Scan for the cell matching the given text and deliver its [x, y] coordinate at center. 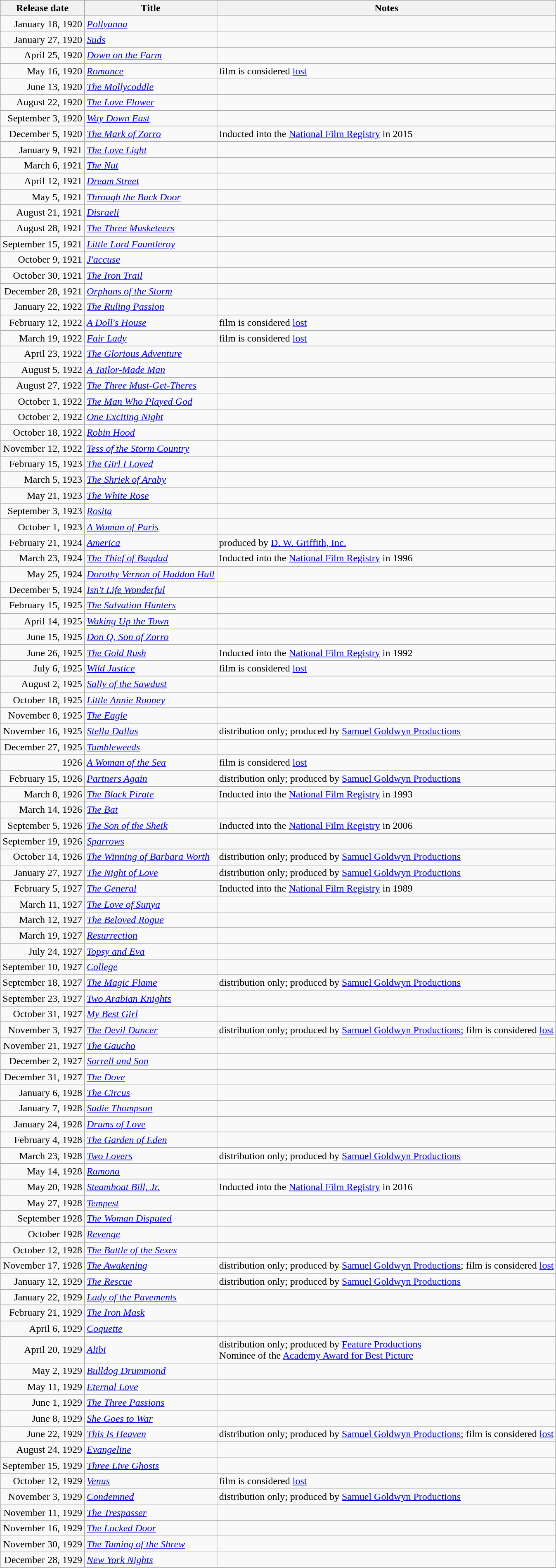
October 18, 1922 [43, 432]
A Tailor-Made Man [150, 370]
Isn't Life Wonderful [150, 590]
October 14, 1926 [43, 857]
October 18, 1925 [43, 700]
April 12, 1921 [43, 181]
April 23, 1922 [43, 354]
Disraeli [150, 213]
Fair Lady [150, 338]
The Nut [150, 165]
The Gold Rush [150, 652]
Robin Hood [150, 432]
Dorothy Vernon of Haddon Hall [150, 574]
June 1, 1929 [43, 1402]
This Is Heaven [150, 1434]
Through the Back Door [150, 197]
February 5, 1927 [43, 888]
Lady of the Pavements [150, 1297]
A Woman of Paris [150, 527]
The Salvation Hunters [150, 605]
April 20, 1929 [43, 1350]
The Beloved Rogue [150, 920]
June 26, 1925 [43, 652]
The White Rose [150, 496]
Condemned [150, 1497]
March 14, 1926 [43, 810]
October 12, 1928 [43, 1250]
The Thief of Bagdad [150, 558]
Ramona [150, 1171]
Sally of the Sawdust [150, 684]
October 9, 1921 [43, 260]
March 23, 1928 [43, 1155]
Steamboat Bill, Jr. [150, 1187]
September 3, 1920 [43, 118]
March 6, 1921 [43, 165]
August 22, 1920 [43, 102]
May 21, 1923 [43, 496]
January 9, 1921 [43, 149]
The Black Pirate [150, 794]
The Three Must-Get-Theres [150, 385]
My Best Girl [150, 1014]
Alibi [150, 1350]
Down on the Farm [150, 55]
Tumbleweeds [150, 747]
Little Lord Fauntleroy [150, 244]
Inducted into the National Film Registry in 1989 [386, 888]
The Mollycoddle [150, 87]
The Iron Mask [150, 1313]
March 19, 1922 [43, 338]
Inducted into the National Film Registry in 2016 [386, 1187]
October 30, 1921 [43, 275]
A Doll's House [150, 323]
Waking Up the Town [150, 621]
October 2, 1922 [43, 417]
October 1, 1923 [43, 527]
Release date [43, 8]
The Bat [150, 810]
November 21, 1927 [43, 1046]
Evangeline [150, 1449]
March 5, 1923 [43, 480]
The Trespasser [150, 1513]
The Garden of Eden [150, 1140]
The Man Who Played God [150, 401]
November 3, 1929 [43, 1497]
The Battle of the Sexes [150, 1250]
The Magic Flame [150, 983]
June 15, 1925 [43, 637]
The Winning of Barbara Worth [150, 857]
March 23, 1924 [43, 558]
July 24, 1927 [43, 951]
One Exciting Night [150, 417]
The General [150, 888]
Romance [150, 71]
The Rescue [150, 1281]
The Taming of the Shrew [150, 1544]
November 30, 1929 [43, 1544]
Orphans of the Storm [150, 291]
A Woman of the Sea [150, 763]
November 16, 1929 [43, 1528]
November 17, 1928 [43, 1266]
Coquette [150, 1328]
1926 [43, 763]
Tempest [150, 1203]
December 2, 1927 [43, 1061]
Inducted into the National Film Registry in 1993 [386, 794]
November 16, 1925 [43, 731]
August 5, 1922 [43, 370]
May 25, 1924 [43, 574]
February 12, 1922 [43, 323]
distribution only; produced by Feature ProductionsNominee of the Academy Award for Best Picture [386, 1350]
The Dove [150, 1077]
February 21, 1924 [43, 543]
October 1928 [43, 1234]
The Son of the Sheik [150, 826]
December 5, 1920 [43, 134]
September 18, 1927 [43, 983]
Dream Street [150, 181]
Notes [386, 8]
Little Annie Rooney [150, 700]
The Three Passions [150, 1402]
December 31, 1927 [43, 1077]
February 21, 1929 [43, 1313]
September 5, 1926 [43, 826]
January 18, 1920 [43, 24]
The Shriek of Araby [150, 480]
November 12, 1922 [43, 448]
Suds [150, 40]
December 28, 1921 [43, 291]
February 15, 1925 [43, 605]
Title [150, 8]
February 15, 1923 [43, 464]
The Awakening [150, 1266]
September 19, 1926 [43, 841]
America [150, 543]
August 27, 1922 [43, 385]
May 2, 1929 [43, 1371]
September 15, 1921 [43, 244]
August 28, 1921 [43, 228]
December 5, 1924 [43, 590]
The Circus [150, 1093]
January 27, 1920 [43, 40]
May 11, 1929 [43, 1387]
Sadie Thompson [150, 1108]
May 14, 1928 [43, 1171]
June 8, 1929 [43, 1418]
Wild Justice [150, 668]
March 8, 1926 [43, 794]
Resurrection [150, 935]
The Glorious Adventure [150, 354]
The Three Musketeers [150, 228]
The Iron Trail [150, 275]
August 21, 1921 [43, 213]
She Goes to War [150, 1418]
College [150, 967]
March 19, 1927 [43, 935]
Pollyanna [150, 24]
September 15, 1929 [43, 1466]
November 11, 1929 [43, 1513]
October 1, 1922 [43, 401]
April 6, 1929 [43, 1328]
February 15, 1926 [43, 778]
May 5, 1921 [43, 197]
Three Live Ghosts [150, 1466]
The Eagle [150, 716]
February 4, 1928 [43, 1140]
March 11, 1927 [43, 904]
July 6, 1925 [43, 668]
Sorrell and Son [150, 1061]
November 8, 1925 [43, 716]
January 24, 1928 [43, 1124]
Topsy and Eva [150, 951]
Drums of Love [150, 1124]
New York Nights [150, 1560]
The Mark of Zorro [150, 134]
January 6, 1928 [43, 1093]
Inducted into the National Film Registry in 1992 [386, 652]
Inducted into the National Film Registry in 1996 [386, 558]
Inducted into the National Film Registry in 2015 [386, 134]
September 1928 [43, 1219]
December 28, 1929 [43, 1560]
September 23, 1927 [43, 999]
The Devil Dancer [150, 1030]
The Love Light [150, 149]
May 16, 1920 [43, 71]
Inducted into the National Film Registry in 2006 [386, 826]
August 2, 1925 [43, 684]
Don Q, Son of Zorro [150, 637]
Bulldog Drummond [150, 1371]
produced by D. W. Griffith, Inc. [386, 543]
Rosita [150, 511]
Stella Dallas [150, 731]
May 20, 1928 [43, 1187]
The Woman Disputed [150, 1219]
Two Arabian Knights [150, 999]
The Ruling Passion [150, 307]
January 27, 1927 [43, 873]
The Night of Love [150, 873]
Two Lovers [150, 1155]
Venus [150, 1481]
June 22, 1929 [43, 1434]
April 14, 1925 [43, 621]
October 12, 1929 [43, 1481]
The Love Flower [150, 102]
The Locked Door [150, 1528]
September 10, 1927 [43, 967]
Tess of the Storm Country [150, 448]
November 3, 1927 [43, 1030]
Way Down East [150, 118]
September 3, 1923 [43, 511]
January 12, 1929 [43, 1281]
J'accuse [150, 260]
June 13, 1920 [43, 87]
May 27, 1928 [43, 1203]
January 22, 1929 [43, 1297]
January 22, 1922 [43, 307]
The Gaucho [150, 1046]
The Girl I Loved [150, 464]
Eternal Love [150, 1387]
August 24, 1929 [43, 1449]
January 7, 1928 [43, 1108]
Partners Again [150, 778]
December 27, 1925 [43, 747]
April 25, 1920 [43, 55]
March 12, 1927 [43, 920]
Sparrows [150, 841]
October 31, 1927 [43, 1014]
The Love of Sunya [150, 904]
Revenge [150, 1234]
